Search for the cell housing the specified text and yield its (x, y) center coordinate. 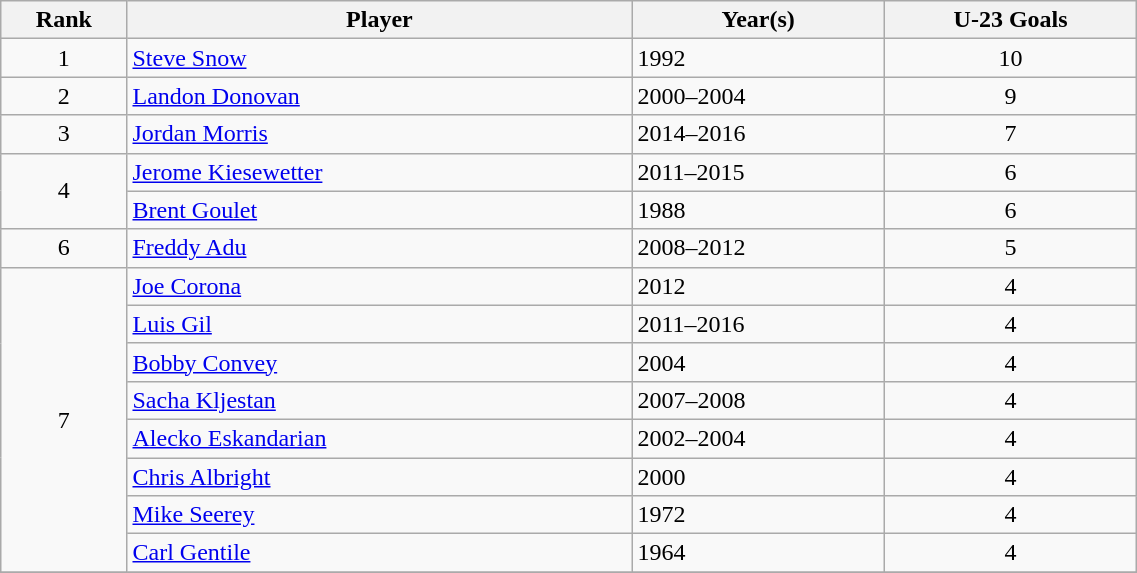
Sacha Kljestan (380, 400)
2 (64, 96)
1 (64, 58)
2004 (758, 362)
Luis Gil (380, 324)
Jordan Morris (380, 134)
1988 (758, 210)
5 (1010, 248)
Chris Albright (380, 477)
Mike Seerey (380, 515)
Joe Corona (380, 286)
Steve Snow (380, 58)
2000–2004 (758, 96)
Alecko Eskandarian (380, 438)
2002–2004 (758, 438)
2011–2015 (758, 172)
Freddy Adu (380, 248)
1972 (758, 515)
Landon Donovan (380, 96)
2014–2016 (758, 134)
2000 (758, 477)
Year(s) (758, 20)
Brent Goulet (380, 210)
Rank (64, 20)
Player (380, 20)
2008–2012 (758, 248)
1964 (758, 553)
U-23 Goals (1010, 20)
Bobby Convey (380, 362)
2011–2016 (758, 324)
1992 (758, 58)
10 (1010, 58)
Carl Gentile (380, 553)
2012 (758, 286)
2007–2008 (758, 400)
9 (1010, 96)
Jerome Kiesewetter (380, 172)
3 (64, 134)
